Determine the (x, y) coordinate at the center of the cell enclosing the given text.  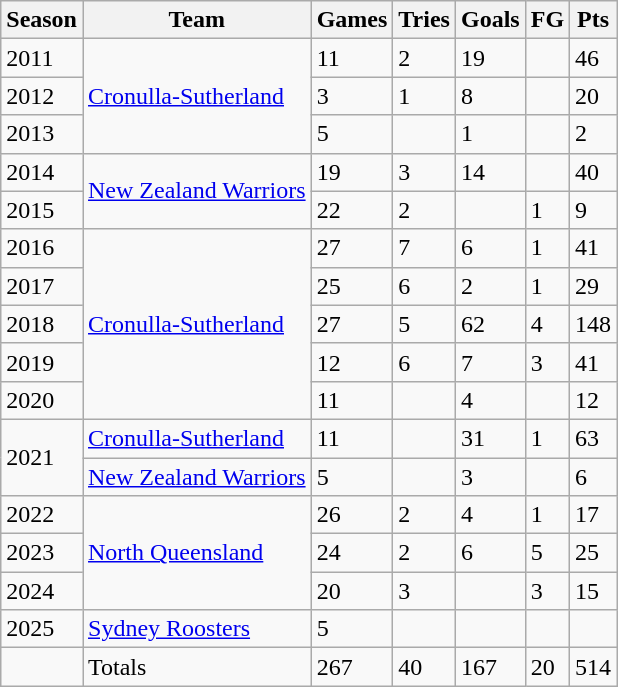
2011 (42, 58)
14 (490, 172)
2014 (42, 172)
17 (594, 515)
Pts (594, 20)
Goals (490, 20)
2017 (42, 286)
2015 (42, 210)
514 (594, 667)
24 (352, 553)
31 (490, 438)
267 (352, 667)
North Queensland (196, 553)
Tries (424, 20)
2025 (42, 629)
167 (490, 667)
46 (594, 58)
Team (196, 20)
2024 (42, 591)
2019 (42, 362)
26 (352, 515)
63 (594, 438)
2023 (42, 553)
Totals (196, 667)
148 (594, 324)
8 (490, 96)
Sydney Roosters (196, 629)
Season (42, 20)
FG (547, 20)
2016 (42, 248)
62 (490, 324)
2020 (42, 400)
Games (352, 20)
15 (594, 591)
2012 (42, 96)
22 (352, 210)
2021 (42, 457)
29 (594, 286)
9 (594, 210)
2013 (42, 134)
2022 (42, 515)
2018 (42, 324)
